Detect which cell encompasses the target text, then output its [x, y] center coordinate. 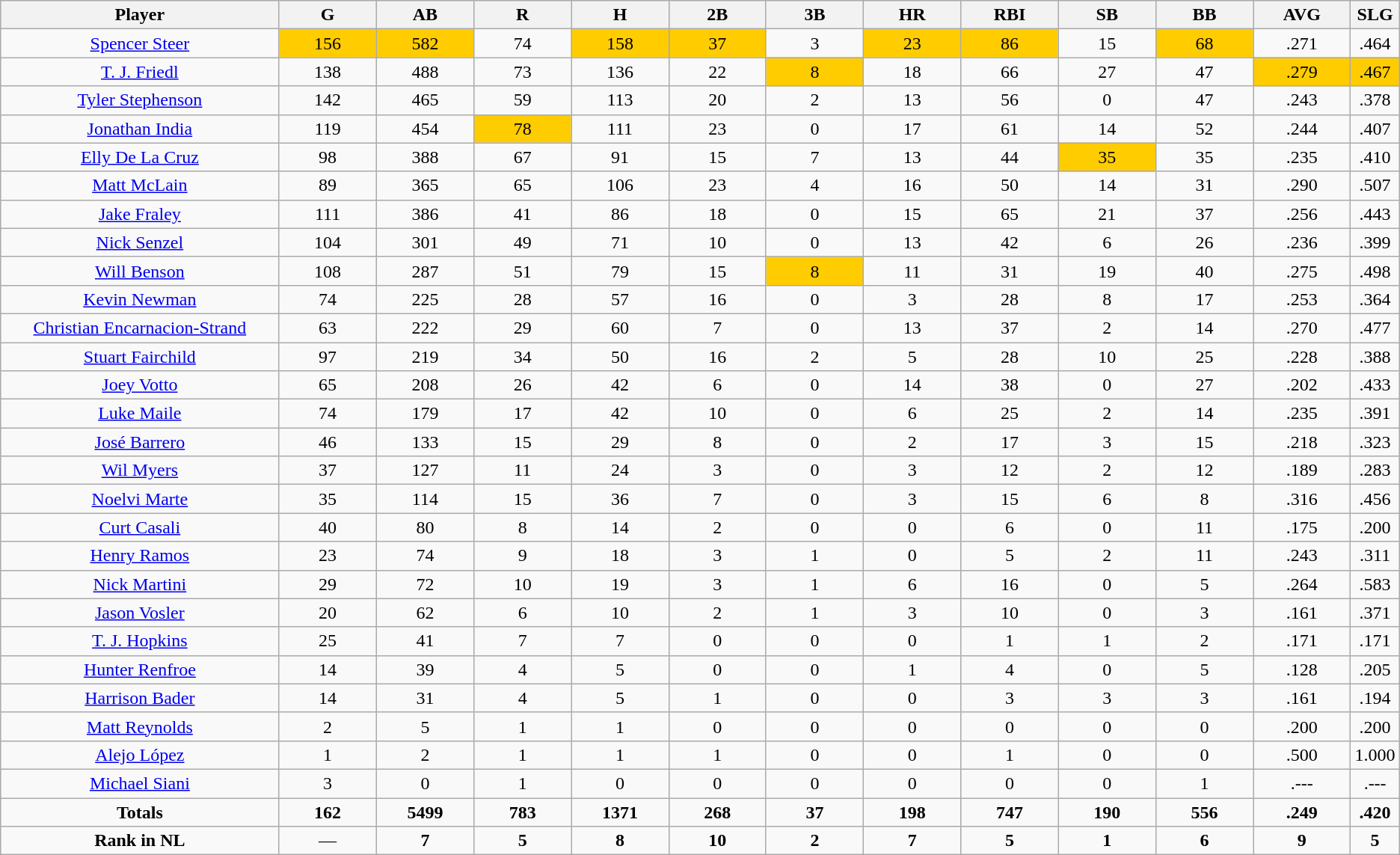
89 [328, 186]
127 [425, 471]
488 [425, 72]
Tyler Stephenson [140, 100]
T. J. Hopkins [140, 641]
222 [425, 328]
.498 [1375, 271]
783 [523, 812]
56 [1010, 100]
104 [328, 242]
179 [425, 414]
106 [620, 186]
556 [1204, 812]
.364 [1375, 299]
52 [1204, 129]
.270 [1302, 328]
Alejo López [140, 755]
98 [328, 157]
225 [425, 299]
.443 [1375, 214]
.407 [1375, 129]
AB [425, 15]
198 [912, 812]
24 [620, 471]
268 [717, 812]
.279 [1302, 72]
José Barrero [140, 442]
287 [425, 271]
.464 [1375, 43]
1371 [620, 812]
.290 [1302, 186]
.256 [1302, 214]
78 [523, 129]
.202 [1302, 385]
22 [717, 72]
80 [425, 527]
747 [1010, 812]
Spencer Steer [140, 43]
38 [1010, 385]
.399 [1375, 242]
.420 [1375, 812]
388 [425, 157]
SB [1107, 15]
59 [523, 100]
63 [328, 328]
190 [1107, 812]
.311 [1375, 556]
156 [328, 43]
119 [328, 129]
— [328, 841]
Curt Casali [140, 527]
Will Benson [140, 271]
Matt McLain [140, 186]
Christian Encarnacion-Strand [140, 328]
113 [620, 100]
.316 [1302, 499]
.500 [1302, 755]
1.000 [1375, 755]
51 [523, 271]
2B [717, 15]
68 [1204, 43]
.275 [1302, 271]
HR [912, 15]
T. J. Friedl [140, 72]
133 [425, 442]
Noelvi Marte [140, 499]
114 [425, 499]
72 [425, 584]
.388 [1375, 357]
36 [620, 499]
.433 [1375, 385]
Luke Maile [140, 414]
.228 [1302, 357]
208 [425, 385]
73 [523, 72]
46 [328, 442]
219 [425, 357]
162 [328, 812]
H [620, 15]
Matt Reynolds [140, 726]
.253 [1302, 299]
142 [328, 100]
108 [328, 271]
49 [523, 242]
Nick Martini [140, 584]
60 [620, 328]
Kevin Newman [140, 299]
SLG [1375, 15]
71 [620, 242]
.391 [1375, 414]
365 [425, 186]
AVG [1302, 15]
.456 [1375, 499]
Wil Myers [140, 471]
34 [523, 357]
91 [620, 157]
61 [1010, 129]
.264 [1302, 584]
.236 [1302, 242]
Jason Vosler [140, 613]
.189 [1302, 471]
BB [1204, 15]
.175 [1302, 527]
.323 [1375, 442]
79 [620, 271]
G [328, 15]
Stuart Fairchild [140, 357]
5499 [425, 812]
.371 [1375, 613]
Henry Ramos [140, 556]
66 [1010, 72]
.283 [1375, 471]
Player [140, 15]
.249 [1302, 812]
465 [425, 100]
.271 [1302, 43]
582 [425, 43]
Joey Votto [140, 385]
454 [425, 129]
386 [425, 214]
44 [1010, 157]
.218 [1302, 442]
97 [328, 357]
39 [425, 669]
Nick Senzel [140, 242]
.194 [1375, 698]
.507 [1375, 186]
136 [620, 72]
Totals [140, 812]
67 [523, 157]
.205 [1375, 669]
57 [620, 299]
62 [425, 613]
158 [620, 43]
.410 [1375, 157]
Hunter Renfroe [140, 669]
.477 [1375, 328]
138 [328, 72]
.467 [1375, 72]
3B [814, 15]
21 [1107, 214]
Michael Siani [140, 783]
R [523, 15]
RBI [1010, 15]
301 [425, 242]
Rank in NL [140, 841]
.583 [1375, 584]
.244 [1302, 129]
Elly De La Cruz [140, 157]
.378 [1375, 100]
.128 [1302, 669]
Harrison Bader [140, 698]
Jake Fraley [140, 214]
Jonathan India [140, 129]
